Pinpoint the cell where the given text exists, returning its [x, y] midpoint coordinate. 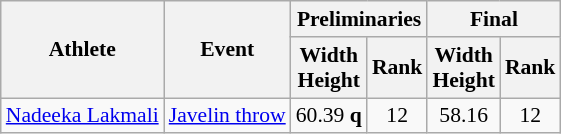
60.39 q [329, 116]
Nadeeka Lakmali [82, 116]
Event [228, 50]
58.16 [463, 116]
Javelin throw [228, 116]
Final [494, 19]
Athlete [82, 50]
Preliminaries [360, 19]
